Pinpoint the cell where the given text exists, returning its (X, Y) midpoint coordinate. 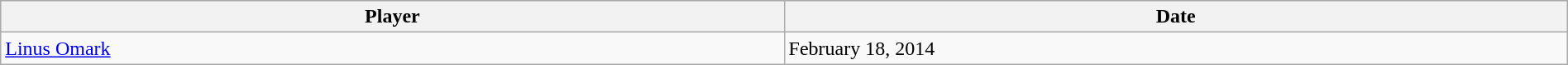
Player (392, 17)
February 18, 2014 (1176, 48)
Linus Omark (392, 48)
Date (1176, 17)
